Search for the cell housing the specified text and yield its [X, Y] center coordinate. 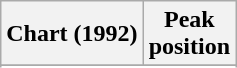
Peakposition [189, 34]
Chart (1992) [72, 34]
